Extract the (x, y) coordinate from the center of the cell holding the provided text.  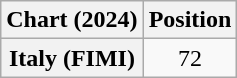
Position (190, 20)
72 (190, 58)
Chart (2024) (72, 20)
Italy (FIMI) (72, 58)
